Provide the [X, Y] coordinate of the cell's center where the given text is located.  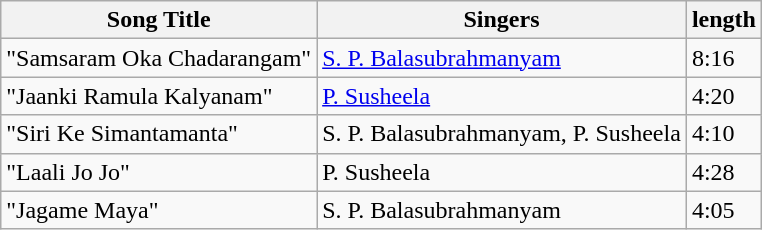
"Jaanki Ramula Kalyanam" [159, 96]
8:16 [724, 58]
Song Title [159, 20]
S. P. Balasubrahmanyam, P. Susheela [502, 134]
"Siri Ke Simantamanta" [159, 134]
4:05 [724, 210]
4:28 [724, 172]
length [724, 20]
"Samsaram Oka Chadarangam" [159, 58]
"Laali Jo Jo" [159, 172]
"Jagame Maya" [159, 210]
Singers [502, 20]
4:10 [724, 134]
4:20 [724, 96]
